Return [x, y] of the center of cell containing provided text 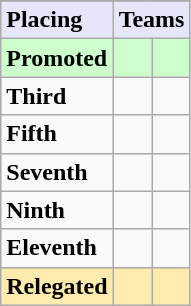
Seventh [57, 172]
Promoted [57, 58]
Placing [57, 20]
Eleventh [57, 248]
Relegated [57, 286]
Fifth [57, 134]
Third [57, 96]
Teams [152, 20]
Ninth [57, 210]
